For the text-containing cell, return its midpoint in (x, y) coordinate format. 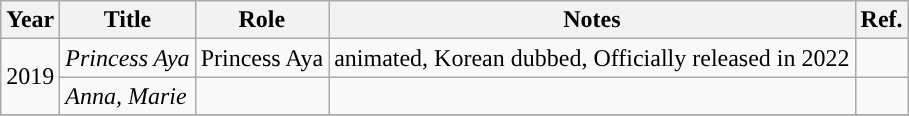
Anna, Marie (128, 96)
Ref. (882, 20)
Role (262, 20)
2019 (30, 77)
Title (128, 20)
Notes (592, 20)
animated, Korean dubbed, Officially released in 2022 (592, 58)
Year (30, 20)
